Return the [x, y] coordinate for the center point of the cell that contains the specified text.  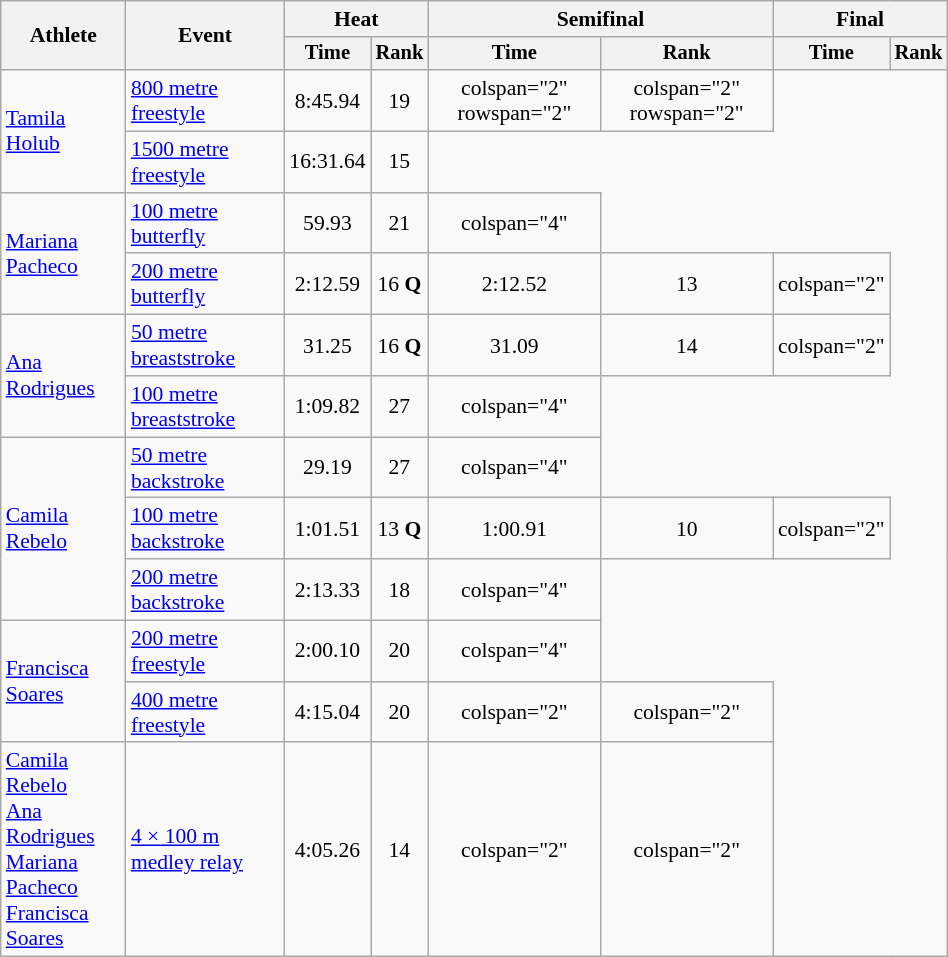
1:09.82 [327, 406]
1500 metre freestyle [205, 162]
21 [400, 224]
10 [687, 528]
200 metre freestyle [205, 652]
Athlete [64, 36]
18 [400, 590]
Francisca Soares [64, 682]
4:15.04 [327, 712]
800 metre freestyle [205, 100]
13 [687, 284]
59.93 [327, 224]
2:12.52 [514, 284]
16:31.64 [327, 162]
400 metre freestyle [205, 712]
Camila Rebelo Ana RodriguesMariana Pacheco Francisca Soares [64, 850]
Mariana Pacheco [64, 254]
2:13.33 [327, 590]
Tamila Holub [64, 131]
100 metre breaststroke [205, 406]
Event [205, 36]
100 metre butterfly [205, 224]
15 [400, 162]
200 metre backstroke [205, 590]
Final [860, 19]
100 metre backstroke [205, 528]
1:01.51 [327, 528]
4 × 100 m medley relay [205, 850]
2:12.59 [327, 284]
1:00.91 [514, 528]
19 [400, 100]
8:45.94 [327, 100]
13 Q [400, 528]
4:05.26 [327, 850]
31.25 [327, 346]
200 metre butterfly [205, 284]
2:00.10 [327, 652]
29.19 [327, 468]
31.09 [514, 346]
Semifinal [600, 19]
Heat [356, 19]
Ana Rodrigues [64, 376]
50 metre backstroke [205, 468]
50 metre breaststroke [205, 346]
Camila Rebelo [64, 528]
